From the cell containing the given text, extract its center point as [x, y] coordinate. 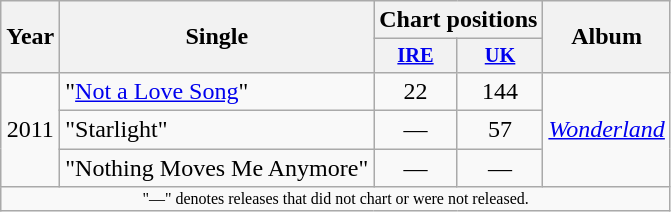
Year [30, 37]
2011 [30, 129]
Wonderland [607, 129]
"Nothing Moves Me Anymore" [217, 168]
IRE [416, 56]
Chart positions [458, 20]
22 [416, 91]
144 [500, 91]
UK [500, 56]
"Starlight" [217, 130]
"—" denotes releases that did not chart or were not released. [336, 199]
Album [607, 37]
"Not a Love Song" [217, 91]
Single [217, 37]
57 [500, 130]
